Output the (X, Y) coordinate of the center of the cell containing the given text.  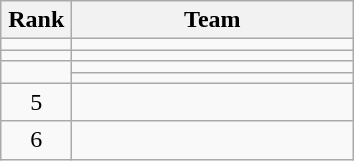
Rank (36, 20)
6 (36, 140)
Team (212, 20)
5 (36, 102)
